Extract the [X, Y] coordinate from the center of the cell holding the provided text.  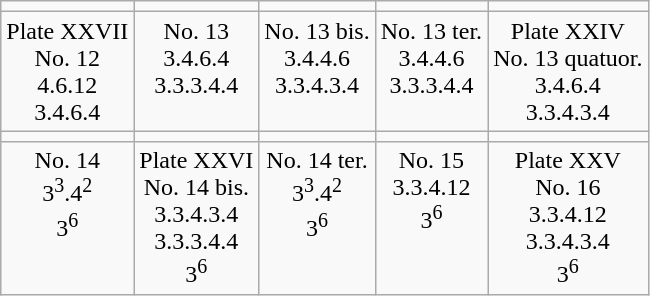
No. 153.3.4.1236 [431, 218]
No. 13 bis.3.4.4.63.3.4.3.4 [317, 72]
Plate XXVNo. 163.3.4.123.3.4.3.436 [568, 218]
Plate XXIVNo. 13 quatuor.3.4.6.43.3.4.3.4 [568, 72]
No. 133.4.6.43.3.3.4.4 [196, 72]
No. 13 ter.3.4.4.63.3.3.4.4 [431, 72]
No. 14 ter.33.4236 [317, 218]
Plate XXVINo. 14 bis.3.3.4.3.43.3.3.4.436 [196, 218]
Plate XXVIINo. 124.6.123.4.6.4 [68, 72]
No. 14 33.4236 [68, 218]
